Locate the cell with the specified text and output its [x, y] center coordinate. 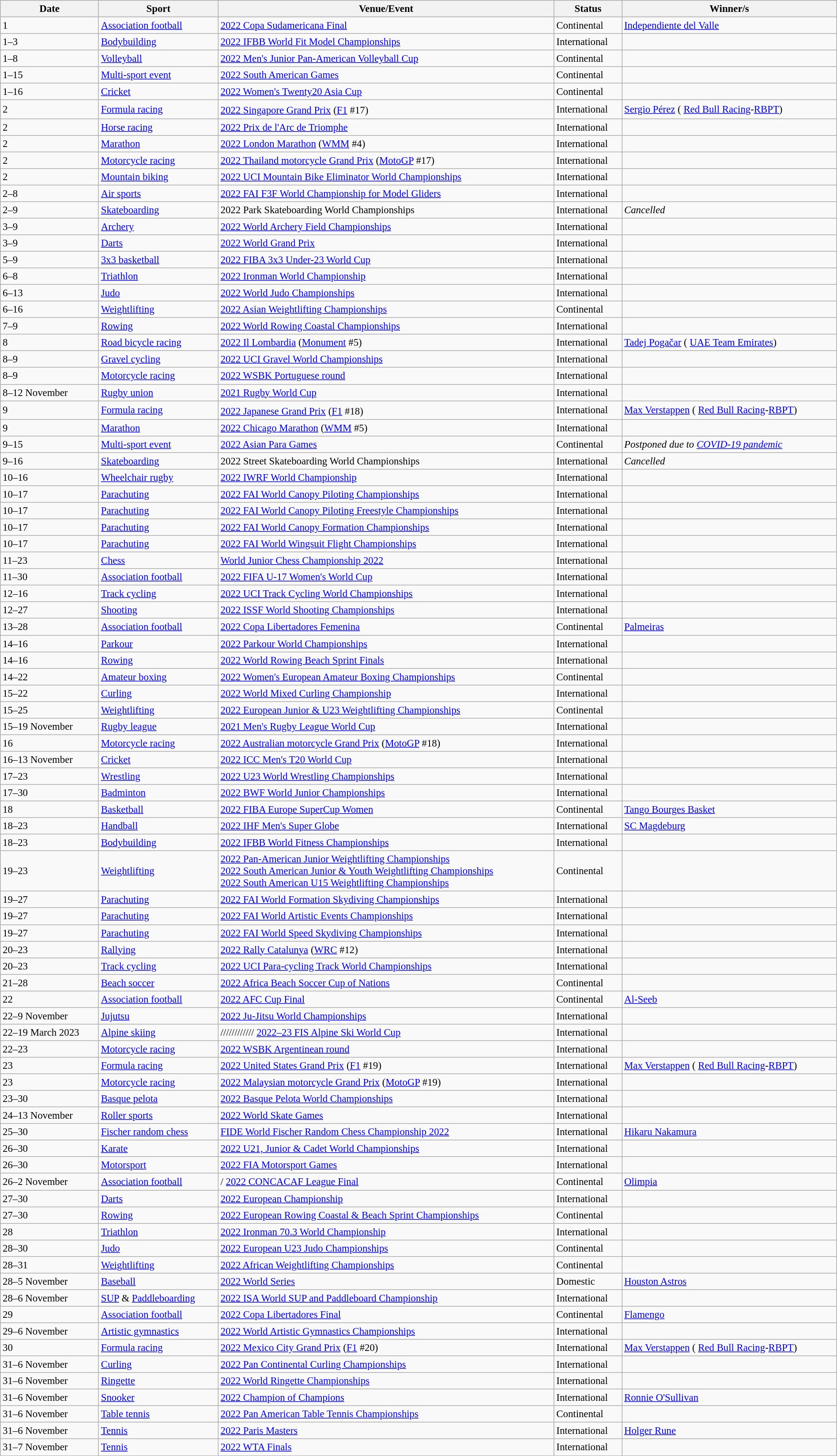
2022 Japanese Grand Prix (F1 #18) [386, 410]
Flamengo [729, 1315]
Sport [158, 9]
23–30 [49, 1099]
2022 World Archery Field Championships [386, 226]
2022 Street Skateboarding World Championships [386, 461]
2021 Men's Rugby League World Cup [386, 727]
30 [49, 1348]
29–6 November [49, 1331]
16 [49, 743]
Parkour [158, 644]
Air sports [158, 193]
2022 Paris Masters [386, 1431]
Table tennis [158, 1414]
12–16 [49, 594]
Gravel cycling [158, 359]
1–16 [49, 92]
2022 FIBA Europe SuperCup Women [386, 810]
1 [49, 26]
Postponed due to COVID-19 pandemic [729, 445]
2022 World Ringette Championships [386, 1381]
2022 Copa Sudamericana Final [386, 26]
SC Magdeburg [729, 826]
Tadej Pogačar ( UAE Team Emirates) [729, 343]
2022 WSBK Portuguese round [386, 376]
2022 African Weightlifting Championships [386, 1265]
2022 Ironman World Championship [386, 276]
8–12 November [49, 392]
2022 Chicago Marathon (WMM #5) [386, 428]
10–16 [49, 478]
Shooting [158, 611]
2022 Il Lombardia (Monument #5) [386, 343]
2022 Men's Junior Pan-American Volleyball Cup [386, 59]
2022 Thailand motorcycle Grand Prix (MotoGP #17) [386, 160]
9–16 [49, 461]
Jujutsu [158, 1016]
Rugby league [158, 727]
2022 World Mixed Curling Championship [386, 693]
22–23 [49, 1049]
6–13 [49, 293]
Artistic gymnastics [158, 1331]
SUP & Paddleboarding [158, 1298]
Wrestling [158, 776]
25–30 [49, 1132]
2022 WTA Finals [386, 1448]
2022 FAI World Wingsuit Flight Championships [386, 544]
Mountain biking [158, 177]
Ronnie O'Sullivan [729, 1398]
/ 2022 CONCACAF League Final [386, 1182]
2022 ISA World SUP and Paddleboard Championship [386, 1298]
Horse racing [158, 127]
22–19 March 2023 [49, 1033]
12–27 [49, 611]
15–22 [49, 693]
2022 Australian motorcycle Grand Prix (MotoGP #18) [386, 743]
2022 Pan Continental Curling Championships [386, 1365]
1–8 [49, 59]
2022 U23 World Wrestling Championships [386, 776]
2022 ICC Men's T20 World Cup [386, 760]
26–2 November [49, 1182]
2022 Basque Pelota World Championships [386, 1099]
Ringette [158, 1381]
2022 World Grand Prix [386, 243]
28–6 November [49, 1298]
21–28 [49, 983]
15–19 November [49, 727]
2022 Africa Beach Soccer Cup of Nations [386, 983]
Chess [158, 561]
2022 ISSF World Shooting Championships [386, 611]
2022 Park Skateboarding World Championships [386, 210]
2–8 [49, 193]
2022 UCI Mountain Bike Eliminator World Championships [386, 177]
7–9 [49, 326]
Rugby union [158, 392]
World Junior Chess Championship 2022 [386, 561]
Basketball [158, 810]
2022 Copa Libertadores Final [386, 1315]
2021 Rugby World Cup [386, 392]
Domestic [588, 1282]
//////////// 2022–23 FIS Alpine Ski World Cup [386, 1033]
2022 South American Games [386, 75]
2022 World Skate Games [386, 1116]
Tango Bourges Basket [729, 810]
2022 Parkour World Championships [386, 644]
2022 Ironman 70.3 World Championship [386, 1232]
2022 FAI World Canopy Piloting Freestyle Championships [386, 511]
2022 Singapore Grand Prix (F1 #17) [386, 109]
2022 World Rowing Beach Sprint Finals [386, 660]
2022 IFBB World Fit Model Championships [386, 42]
2022 IHF Men's Super Globe [386, 826]
Basque pelota [158, 1099]
Al-Seeb [729, 1000]
Fischer random chess [158, 1132]
2022 FAI World Formation Skydiving Championships [386, 900]
15–25 [49, 710]
2022 World Series [386, 1282]
2022 FAI World Canopy Formation Championships [386, 528]
2022 Rally Catalunya (WRC #12) [386, 950]
Olimpia [729, 1182]
Handball [158, 826]
2022 European U23 Judo Championships [386, 1248]
5–9 [49, 260]
2022 IWRF World Championship [386, 478]
2022 WSBK Argentinean round [386, 1049]
18 [49, 810]
3x3 basketball [158, 260]
2022 FAI World Speed Skydiving Championships [386, 933]
28–30 [49, 1248]
Baseball [158, 1282]
2022 European Rowing Coastal & Beach Sprint Championships [386, 1215]
29 [49, 1315]
2022 UCI Track Cycling World Championships [386, 594]
11–23 [49, 561]
Volleyball [158, 59]
2022 London Marathon (WMM #4) [386, 143]
8 [49, 343]
Winner/s [729, 9]
Badminton [158, 793]
FIDE World Fischer Random Chess Championship 2022 [386, 1132]
Holger Rune [729, 1431]
2022 Asian Para Games [386, 445]
Rallying [158, 950]
Hikaru Nakamura [729, 1132]
16–13 November [49, 760]
Houston Astros [729, 1282]
Beach soccer [158, 983]
6–16 [49, 309]
2022 Asian Weightlifting Championships [386, 309]
2022 Mexico City Grand Prix (F1 #20) [386, 1348]
2022 European Championship [386, 1199]
14–22 [49, 677]
Amateur boxing [158, 677]
28–31 [49, 1265]
11–30 [49, 577]
19–23 [49, 871]
Motorsport [158, 1165]
2022 FAI World Artistic Events Championships [386, 917]
Snooker [158, 1398]
1–15 [49, 75]
28–5 November [49, 1282]
2022 Ju-Jitsu World Championships [386, 1016]
2022 U21, Junior & Cadet World Championships [386, 1149]
1–3 [49, 42]
6–8 [49, 276]
2022 IFBB World Fitness Championships [386, 843]
2022 UCI Gravel World Championships [386, 359]
31–7 November [49, 1448]
Roller sports [158, 1116]
Karate [158, 1149]
2022 World Rowing Coastal Championships [386, 326]
Venue/Event [386, 9]
22 [49, 1000]
2022 FAI F3F World Championship for Model Gliders [386, 193]
24–13 November [49, 1116]
Date [49, 9]
2022 Women's European Amateur Boxing Championships [386, 677]
Status [588, 9]
2022 European Junior & U23 Weightlifting Championships [386, 710]
2022 AFC Cup Final [386, 1000]
2022 FIA Motorsport Games [386, 1165]
2022 Prix de l'Arc de Triomphe [386, 127]
2022 Champion of Champions [386, 1398]
2022 Pan American Table Tennis Championships [386, 1414]
22–9 November [49, 1016]
Wheelchair rugby [158, 478]
2022 FIFA U-17 Women's World Cup [386, 577]
Road bicycle racing [158, 343]
2–9 [49, 210]
2022 Women's Twenty20 Asia Cup [386, 92]
Sergio Pérez ( Red Bull Racing-RBPT) [729, 109]
2022 World Artistic Gymnastics Championships [386, 1331]
2022 FAI World Canopy Piloting Championships [386, 494]
2022 FIBA 3x3 Under-23 World Cup [386, 260]
2022 BWF World Junior Championships [386, 793]
17–23 [49, 776]
Archery [158, 226]
2022 World Judo Championships [386, 293]
2022 UCI Para-cycling Track World Championships [386, 966]
2022 United States Grand Prix (F1 #19) [386, 1066]
9–15 [49, 445]
Alpine skiing [158, 1033]
2022 Malaysian motorcycle Grand Prix (MotoGP #19) [386, 1083]
Palmeiras [729, 627]
Independiente del Valle [729, 26]
13–28 [49, 627]
28 [49, 1232]
17–30 [49, 793]
2022 Copa Libertadores Femenina [386, 627]
